Pinpoint the cell where the given text exists, returning its [X, Y] midpoint coordinate. 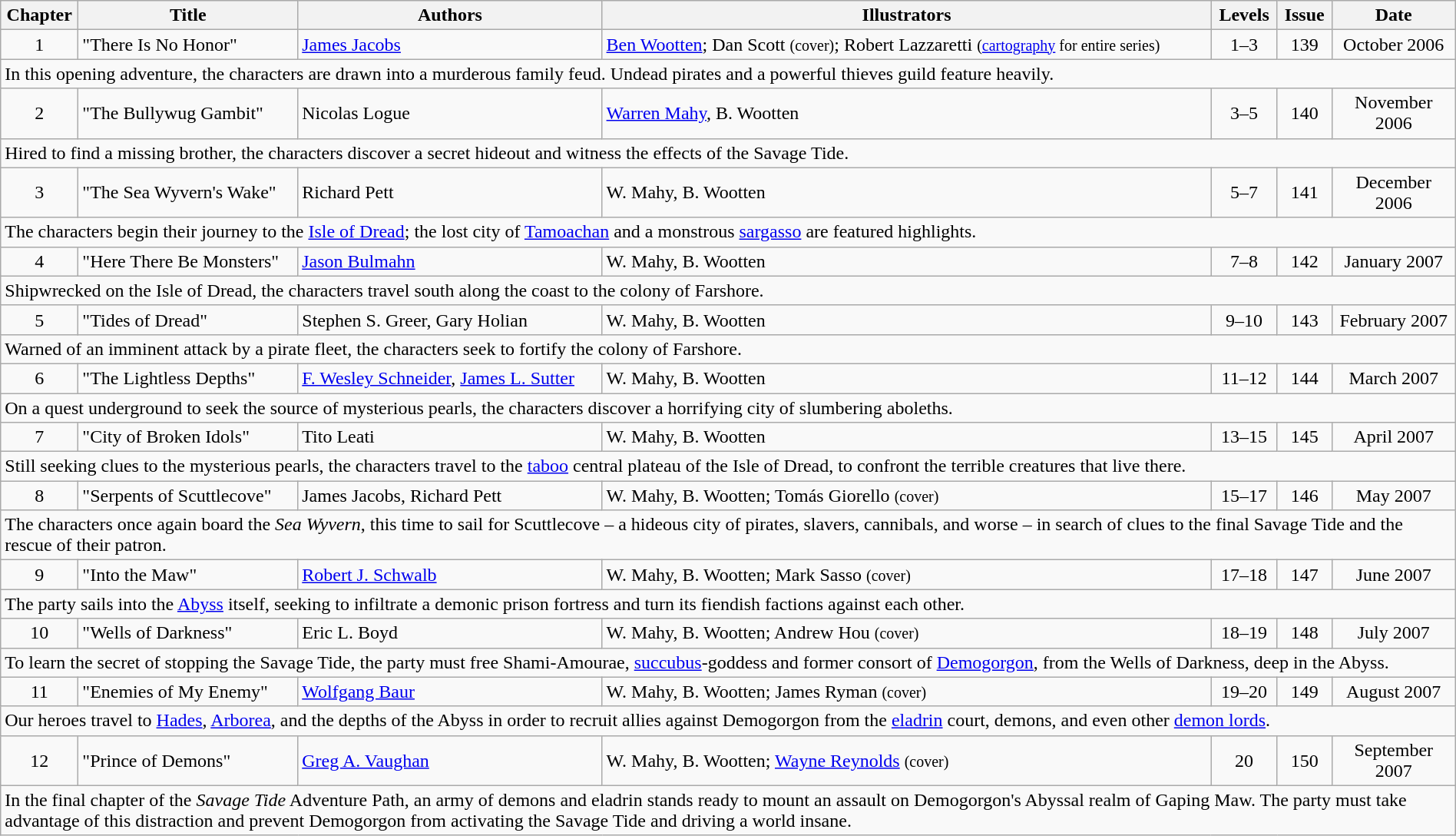
Hired to find a missing brother, the characters discover a secret hideout and witness the effects of the Savage Tide. [728, 153]
4 [40, 261]
"The Lightless Depths" [188, 378]
"Wells of Darkness" [188, 633]
August 2007 [1393, 692]
Authors [450, 15]
150 [1304, 761]
The characters begin their journey to the Isle of Dread; the lost city of Tamoachan and a monstrous sargasso are featured highlights. [728, 232]
143 [1304, 320]
18–19 [1244, 633]
"Here There Be Monsters" [188, 261]
March 2007 [1393, 378]
September 2007 [1393, 761]
"There Is No Honor" [188, 45]
145 [1304, 437]
20 [1244, 761]
2 [40, 114]
146 [1304, 496]
147 [1304, 575]
6 [40, 378]
17–18 [1244, 575]
144 [1304, 378]
142 [1304, 261]
October 2006 [1393, 45]
15–17 [1244, 496]
January 2007 [1393, 261]
9–10 [1244, 320]
141 [1304, 192]
12 [40, 761]
Greg A. Vaughan [450, 761]
11 [40, 692]
W. Mahy, B. Wootten; Mark Sasso (cover) [906, 575]
On a quest underground to seek the source of mysterious pearls, the characters discover a horrifying city of slumbering aboleths. [728, 408]
In this opening adventure, the characters are drawn into a murderous family feud. Undead pirates and a powerful thieves guild feature heavily. [728, 74]
Stephen S. Greer, Gary Holian [450, 320]
3 [40, 192]
Levels [1244, 15]
3–5 [1244, 114]
June 2007 [1393, 575]
"City of Broken Idols" [188, 437]
7–8 [1244, 261]
Shipwrecked on the Isle of Dread, the characters travel south along the coast to the colony of Farshore. [728, 290]
Chapter [40, 15]
Ben Wootten; Dan Scott (cover); Robert Lazzaretti (cartography for entire series) [906, 45]
Tito Leati [450, 437]
13–15 [1244, 437]
W. Mahy, B. Wootten; Wayne Reynolds (cover) [906, 761]
Robert J. Schwalb [450, 575]
1–3 [1244, 45]
1 [40, 45]
Jason Bulmahn [450, 261]
Date [1393, 15]
W. Mahy, B. Wootten; Andrew Hou (cover) [906, 633]
May 2007 [1393, 496]
James Jacobs [450, 45]
February 2007 [1393, 320]
7 [40, 437]
140 [1304, 114]
"The Sea Wyvern's Wake" [188, 192]
W. Mahy, B. Wootten; James Ryman (cover) [906, 692]
November 2006 [1393, 114]
Title [188, 15]
"Enemies of My Enemy" [188, 692]
149 [1304, 692]
10 [40, 633]
"Prince of Demons" [188, 761]
"Tides of Dread" [188, 320]
Eric L. Boyd [450, 633]
"The Bullywug Gambit" [188, 114]
The party sails into the Abyss itself, seeking to infiltrate a demonic prison fortress and turn its fiendish factions against each other. [728, 604]
"Serpents of Scuttlecove" [188, 496]
Issue [1304, 15]
9 [40, 575]
Warned of an imminent attack by a pirate fleet, the characters seek to fortify the colony of Farshore. [728, 349]
James Jacobs, Richard Pett [450, 496]
11–12 [1244, 378]
8 [40, 496]
December 2006 [1393, 192]
April 2007 [1393, 437]
5 [40, 320]
19–20 [1244, 692]
Richard Pett [450, 192]
"Into the Maw" [188, 575]
148 [1304, 633]
F. Wesley Schneider, James L. Sutter [450, 378]
Warren Mahy, B. Wootten [906, 114]
Nicolas Logue [450, 114]
Wolfgang Baur [450, 692]
5–7 [1244, 192]
Illustrators [906, 15]
July 2007 [1393, 633]
W. Mahy, B. Wootten; Tomás Giorello (cover) [906, 496]
139 [1304, 45]
